Pinpoint the cell where the given text exists, returning its (X, Y) midpoint coordinate. 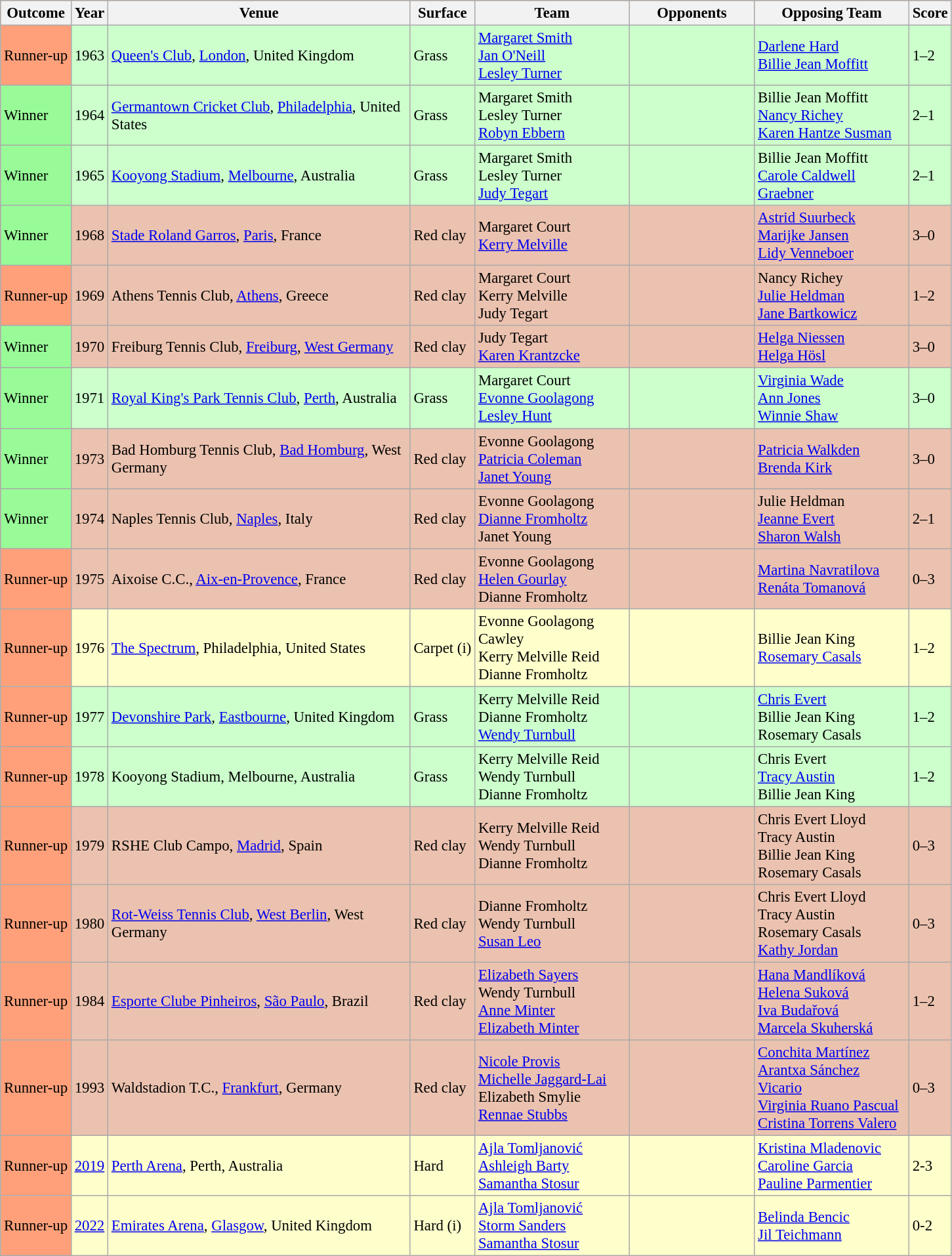
1971 (89, 398)
Margaret SmithLesley TurnerJudy Tegart (552, 176)
Hard (i) (442, 1226)
1978 (89, 777)
Outcome (36, 13)
Team (552, 13)
Evonne GoolagongHelen GourlayDianne Fromholtz (552, 579)
Martina NavratilovaRenáta Tomanová (832, 579)
Patricia WalkdenBrenda Kirk (832, 459)
Margaret SmithJan O'NeillLesley Turner (552, 56)
Rot-Weiss Tennis Club, West Berlin, West Germany (259, 924)
Venue (259, 13)
Evonne GoolagongPatricia ColemanJanet Young (552, 459)
Kerry Melville ReidDianne FromholtzWendy Turnbull (552, 717)
1993 (89, 1088)
1974 (89, 518)
1980 (89, 924)
1979 (89, 845)
2019 (89, 1166)
Stade Roland Garros, Paris, France (259, 236)
2022 (89, 1226)
Evonne Goolagong CawleyKerry Melville ReidDianne Fromholtz (552, 647)
Bad Homburg Tennis Club, Bad Homburg, West Germany (259, 459)
Perth Arena, Perth, Australia (259, 1166)
1964 (89, 115)
Nancy RicheyJulie HeldmanJane Bartkowicz (832, 296)
1976 (89, 647)
Margaret CourtKerry Melville (552, 236)
Athens Tennis Club, Athens, Greece (259, 296)
Kristina MladenovicCaroline GarciaPauline Parmentier (832, 1166)
Esporte Clube Pinheiros, São Paulo, Brazil (259, 1001)
Evonne GoolagongDianne FromholtzJanet Young (552, 518)
Billie Jean MoffittNancy RicheyKaren Hantze Susman (832, 115)
Chris EvertBillie Jean KingRosemary Casals (832, 717)
Billie Jean MoffittCarole Caldwell Graebner (832, 176)
Margaret CourtKerry MelvilleJudy Tegart (552, 296)
1970 (89, 346)
Ajla TomljanovićAshleigh BartySamantha Stosur (552, 1166)
Darlene HardBillie Jean Moffitt (832, 56)
Surface (442, 13)
1969 (89, 296)
1975 (89, 579)
1965 (89, 176)
Astrid SuurbeckMarijke JansenLidy Venneboer (832, 236)
Billie Jean KingRosemary Casals (832, 647)
1963 (89, 56)
RSHE Club Campo, Madrid, Spain (259, 845)
Helga NiessenHelga Hösl (832, 346)
Waldstadion T.C., Frankfurt, Germany (259, 1088)
2-3 (930, 1166)
Nicole ProvisMichelle Jaggard-LaiElizabeth SmylieRennae Stubbs (552, 1088)
0-2 (930, 1226)
Germantown Cricket Club, Philadelphia, United States (259, 115)
Elizabeth SayersWendy TurnbullAnne MinterElizabeth Minter (552, 1001)
1984 (89, 1001)
1977 (89, 717)
The Spectrum, Philadelphia, United States (259, 647)
Aixoise C.C., Aix-en-Provence, France (259, 579)
Opposing Team (832, 13)
Hana MandlíkováHelena SukováIva BudařováMarcela Skuherská (832, 1001)
1973 (89, 459)
Devonshire Park, Eastbourne, United Kingdom (259, 717)
Freiburg Tennis Club, Freiburg, West Germany (259, 346)
Emirates Arena, Glasgow, United Kingdom (259, 1226)
Score (930, 13)
Julie HeldmanJeanne EvertSharon Walsh (832, 518)
Opponents (692, 13)
Royal King's Park Tennis Club, Perth, Australia (259, 398)
Judy TegartKaren Krantzcke (552, 346)
Conchita MartínezArantxa Sánchez VicarioVirginia Ruano PascualCristina Torrens Valero (832, 1088)
1968 (89, 236)
Margaret SmithLesley TurnerRobyn Ebbern (552, 115)
Chris Evert LloydTracy AustinRosemary CasalsKathy Jordan (832, 924)
Carpet (i) (442, 647)
Chris Evert LloydTracy AustinBillie Jean KingRosemary Casals (832, 845)
Margaret CourtEvonne GoolagongLesley Hunt (552, 398)
Chris EvertTracy AustinBillie Jean King (832, 777)
Virginia WadeAnn JonesWinnie Shaw (832, 398)
Ajla TomljanovićStorm SandersSamantha Stosur (552, 1226)
Hard (442, 1166)
Dianne FromholtzWendy TurnbullSusan Leo (552, 924)
Belinda BencicJil Teichmann (832, 1226)
Queen's Club, London, United Kingdom (259, 56)
Naples Tennis Club, Naples, Italy (259, 518)
Year (89, 13)
